Pinpoint the cell where the given text exists, returning its (x, y) midpoint coordinate. 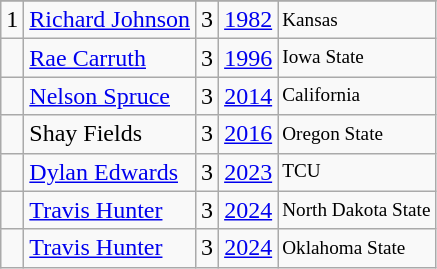
Dylan Edwards (110, 172)
Richard Johnson (110, 20)
TCU (356, 172)
1982 (248, 20)
California (356, 96)
2023 (248, 172)
Kansas (356, 20)
Oklahoma State (356, 248)
Iowa State (356, 58)
2014 (248, 96)
Oregon State (356, 134)
North Dakota State (356, 210)
1 (12, 20)
Rae Carruth (110, 58)
Shay Fields (110, 134)
Nelson Spruce (110, 96)
2016 (248, 134)
1996 (248, 58)
